From the cell containing the given text, extract its center point as (x, y) coordinate. 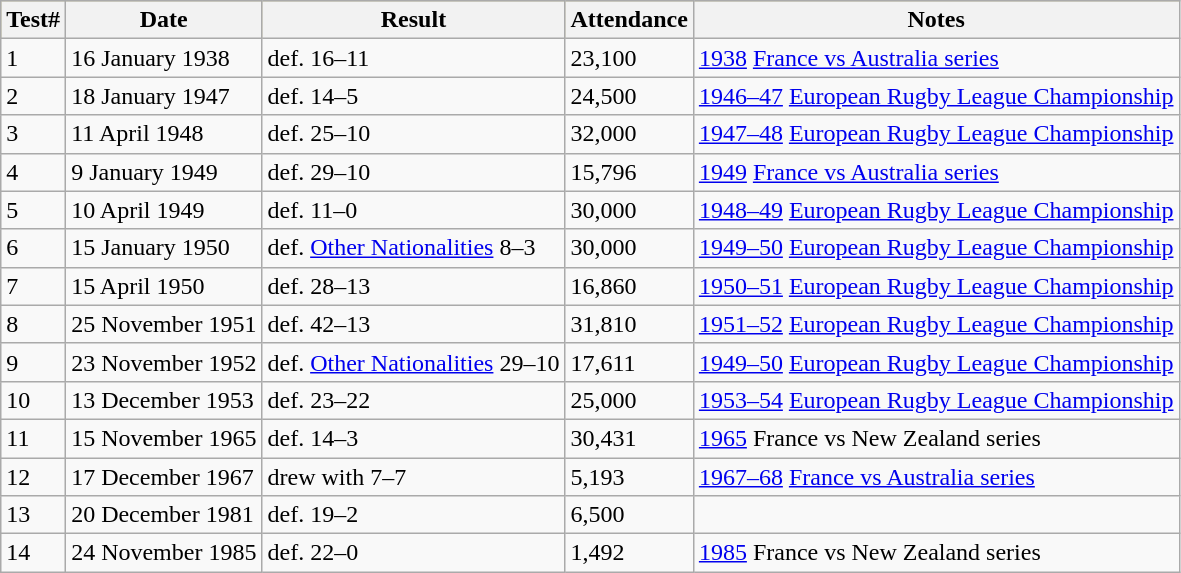
9 January 1949 (164, 172)
8 (34, 324)
Result (414, 20)
13 (34, 515)
Date (164, 20)
def. 42–13 (414, 324)
1965 France vs New Zealand series (936, 438)
4 (34, 172)
1,492 (629, 553)
11 (34, 438)
1938 France vs Australia series (936, 58)
15 November 1965 (164, 438)
1967–68 France vs Australia series (936, 477)
13 December 1953 (164, 400)
17 December 1967 (164, 477)
12 (34, 477)
drew with 7–7 (414, 477)
10 April 1949 (164, 210)
25,000 (629, 400)
1951–52 European Rugby League Championship (936, 324)
32,000 (629, 134)
def. 28–13 (414, 286)
def. 14–3 (414, 438)
14 (34, 553)
17,611 (629, 362)
def. 16–11 (414, 58)
1953–54 European Rugby League Championship (936, 400)
def. 19–2 (414, 515)
24 November 1985 (164, 553)
23,100 (629, 58)
def. 14–5 (414, 96)
7 (34, 286)
def. Other Nationalities 8–3 (414, 248)
def. 11–0 (414, 210)
1985 France vs New Zealand series (936, 553)
def. 22–0 (414, 553)
15,796 (629, 172)
25 November 1951 (164, 324)
24,500 (629, 96)
16 January 1938 (164, 58)
2 (34, 96)
1948–49 European Rugby League Championship (936, 210)
15 April 1950 (164, 286)
def. 25–10 (414, 134)
1950–51 European Rugby League Championship (936, 286)
11 April 1948 (164, 134)
Notes (936, 20)
30,431 (629, 438)
1946–47 European Rugby League Championship (936, 96)
23 November 1952 (164, 362)
9 (34, 362)
18 January 1947 (164, 96)
def. Other Nationalities 29–10 (414, 362)
Attendance (629, 20)
31,810 (629, 324)
def. 29–10 (414, 172)
15 January 1950 (164, 248)
10 (34, 400)
3 (34, 134)
16,860 (629, 286)
5,193 (629, 477)
1949 France vs Australia series (936, 172)
20 December 1981 (164, 515)
6 (34, 248)
5 (34, 210)
6,500 (629, 515)
1 (34, 58)
1947–48 European Rugby League Championship (936, 134)
def. 23–22 (414, 400)
Test# (34, 20)
